Detect which cell encompasses the target text, then output its [X, Y] center coordinate. 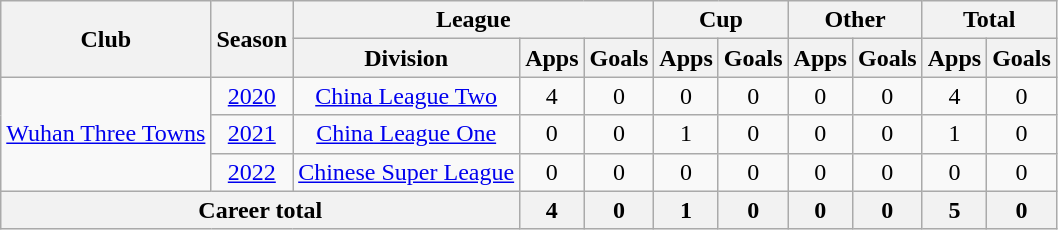
Division [406, 58]
5 [954, 210]
Cup [721, 20]
2022 [252, 172]
China League One [406, 134]
Chinese Super League [406, 172]
League [474, 20]
Other [855, 20]
2021 [252, 134]
2020 [252, 96]
Wuhan Three Towns [106, 134]
Career total [260, 210]
Club [106, 39]
Season [252, 39]
China League Two [406, 96]
Total [989, 20]
